Find where the given text appears and provide that cell's center as (X, Y) coordinate. 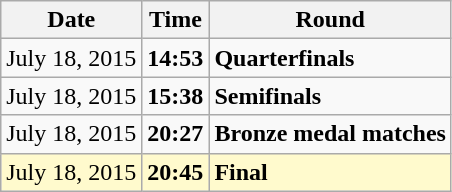
Bronze medal matches (330, 134)
20:45 (176, 172)
Round (330, 20)
Date (72, 20)
15:38 (176, 96)
Time (176, 20)
Quarterfinals (330, 58)
20:27 (176, 134)
Semifinals (330, 96)
14:53 (176, 58)
Final (330, 172)
